Determine the [x, y] coordinate at the center of the cell enclosing the given text.  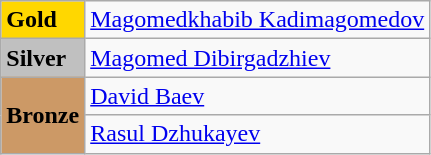
Magomed Dibirgadzhiev [258, 58]
Rasul Dzhukayev [258, 134]
Silver [43, 58]
Bronze [43, 115]
David Baev [258, 96]
Magomedkhabib Kadimagomedov [258, 20]
Gold [43, 20]
